Determine the (X, Y) coordinate at the center of the cell enclosing the given text.  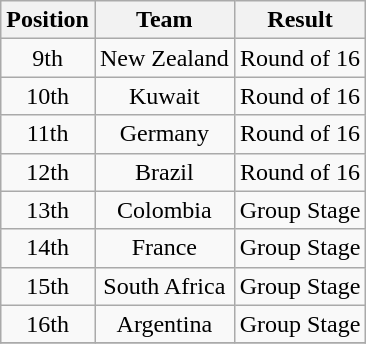
Team (164, 20)
14th (48, 248)
Germany (164, 134)
Result (300, 20)
Position (48, 20)
16th (48, 324)
Argentina (164, 324)
10th (48, 96)
15th (48, 286)
France (164, 248)
11th (48, 134)
9th (48, 58)
13th (48, 210)
Kuwait (164, 96)
Colombia (164, 210)
12th (48, 172)
New Zealand (164, 58)
Brazil (164, 172)
South Africa (164, 286)
